Output the [x, y] coordinate of the center of the cell containing the given text.  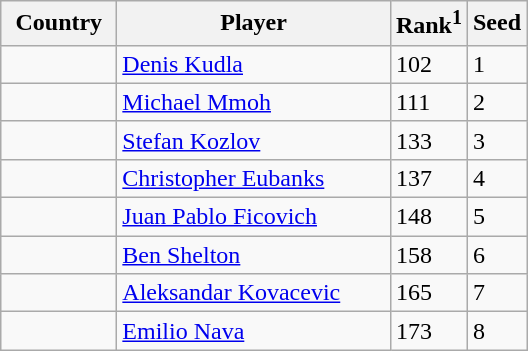
1 [496, 64]
Seed [496, 24]
8 [496, 331]
Michael Mmoh [254, 102]
6 [496, 255]
Player [254, 24]
148 [428, 217]
Denis Kudla [254, 64]
7 [496, 293]
165 [428, 293]
Stefan Kozlov [254, 140]
137 [428, 178]
Country [59, 24]
Christopher Eubanks [254, 178]
2 [496, 102]
Emilio Nava [254, 331]
133 [428, 140]
Juan Pablo Ficovich [254, 217]
Aleksandar Kovacevic [254, 293]
3 [496, 140]
158 [428, 255]
Rank1 [428, 24]
102 [428, 64]
Ben Shelton [254, 255]
173 [428, 331]
111 [428, 102]
5 [496, 217]
4 [496, 178]
